For the text-containing cell, return its midpoint in (X, Y) coordinate format. 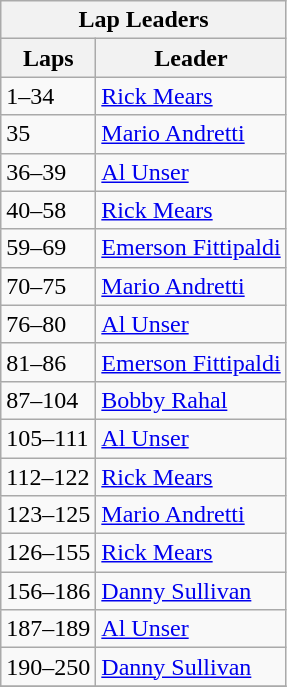
76–80 (48, 324)
Bobby Rahal (191, 400)
190–250 (48, 667)
105–111 (48, 438)
87–104 (48, 400)
Leader (191, 58)
Laps (48, 58)
112–122 (48, 477)
123–125 (48, 515)
126–155 (48, 553)
70–75 (48, 286)
1–34 (48, 96)
187–189 (48, 629)
81–86 (48, 362)
36–39 (48, 172)
40–58 (48, 210)
59–69 (48, 248)
156–186 (48, 591)
Lap Leaders (144, 20)
35 (48, 134)
